Capture the cell that displays the provided text and extract its [x, y] central coordinate. 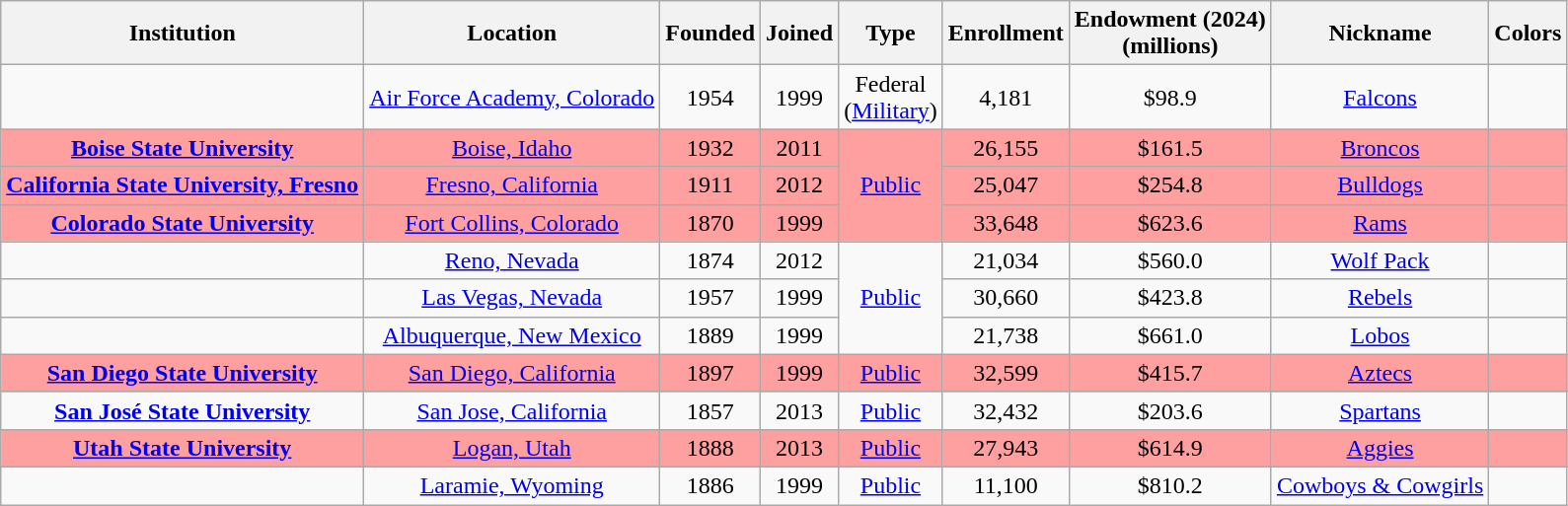
Founded [710, 34]
Logan, Utah [512, 448]
Fort Collins, Colorado [512, 223]
Joined [799, 34]
27,943 [1006, 448]
1857 [710, 410]
Las Vegas, Nevada [512, 298]
26,155 [1006, 148]
Reno, Nevada [512, 260]
Location [512, 34]
Rebels [1380, 298]
$161.5 [1170, 148]
1897 [710, 373]
Albuquerque, New Mexico [512, 335]
2011 [799, 148]
32,599 [1006, 373]
Falcons [1380, 97]
$614.9 [1170, 448]
1889 [710, 335]
Wolf Pack [1380, 260]
Aggies [1380, 448]
$661.0 [1170, 335]
Endowment (2024)(millions) [1170, 34]
1886 [710, 485]
$98.9 [1170, 97]
1932 [710, 148]
$254.8 [1170, 185]
1888 [710, 448]
$560.0 [1170, 260]
San Jose, California [512, 410]
California State University, Fresno [183, 185]
$415.7 [1170, 373]
San Diego State University [183, 373]
$810.2 [1170, 485]
33,648 [1006, 223]
Nickname [1380, 34]
Type [891, 34]
Laramie, Wyoming [512, 485]
Enrollment [1006, 34]
30,660 [1006, 298]
1957 [710, 298]
Spartans [1380, 410]
1870 [710, 223]
$203.6 [1170, 410]
San Diego, California [512, 373]
$623.6 [1170, 223]
1874 [710, 260]
$423.8 [1170, 298]
21,738 [1006, 335]
Institution [183, 34]
11,100 [1006, 485]
Colors [1528, 34]
Lobos [1380, 335]
Boise, Idaho [512, 148]
Colorado State University [183, 223]
Federal(Military) [891, 97]
25,047 [1006, 185]
1911 [710, 185]
Fresno, California [512, 185]
Utah State University [183, 448]
Rams [1380, 223]
21,034 [1006, 260]
Bulldogs [1380, 185]
32,432 [1006, 410]
Air Force Academy, Colorado [512, 97]
Cowboys & Cowgirls [1380, 485]
Broncos [1380, 148]
Boise State University [183, 148]
San José State University [183, 410]
4,181 [1006, 97]
Aztecs [1380, 373]
1954 [710, 97]
